Determine the (X, Y) coordinate at the center of the cell enclosing the given text.  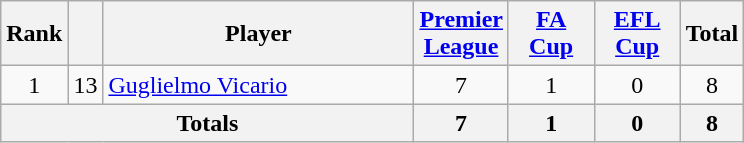
Totals (208, 123)
Total (712, 34)
Player (258, 34)
Rank (34, 34)
13 (86, 85)
EFL Cup (637, 34)
FA Cup (551, 34)
Guglielmo Vicario (258, 85)
Premier League (461, 34)
